Extract the [x, y] coordinate from the center of the cell holding the provided text.  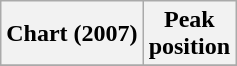
Chart (2007) [72, 34]
Peakposition [189, 34]
